Return the (x, y) coordinate for the center point of the cell that contains the specified text.  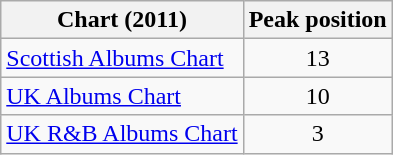
UK Albums Chart (122, 96)
10 (318, 96)
Peak position (318, 20)
3 (318, 134)
Scottish Albums Chart (122, 58)
UK R&B Albums Chart (122, 134)
Chart (2011) (122, 20)
13 (318, 58)
